Search for the cell housing the specified text and yield its [X, Y] center coordinate. 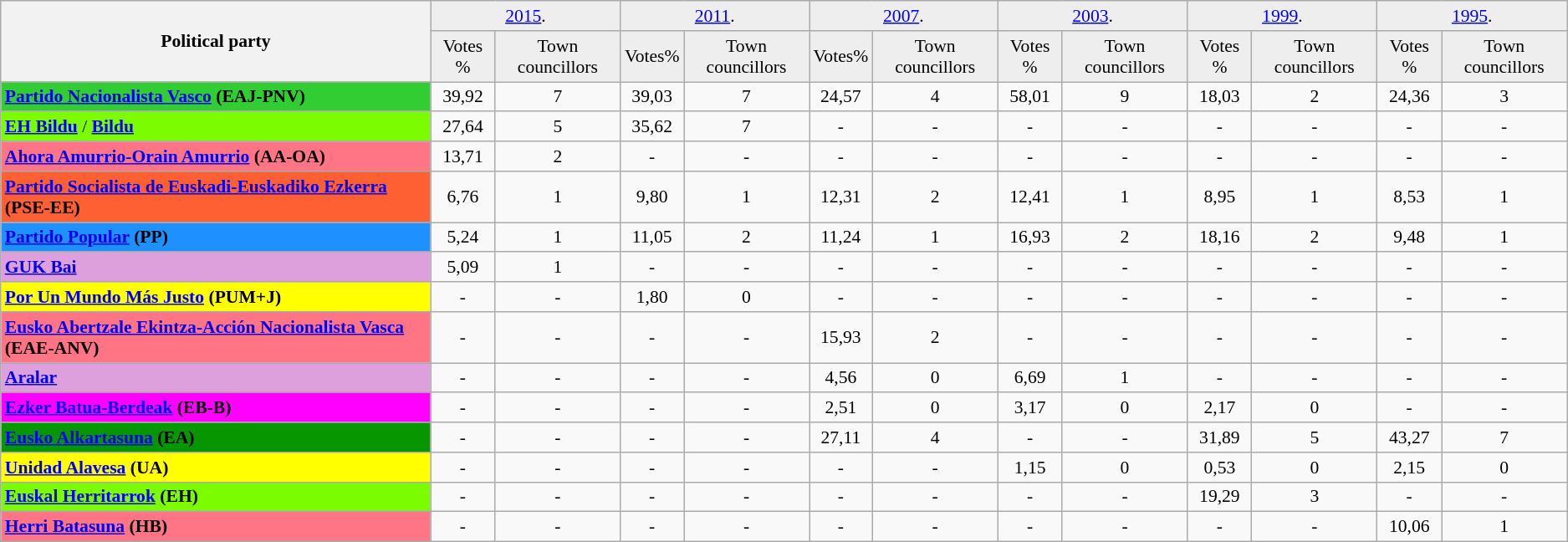
3,17 [1030, 408]
Political party [216, 42]
15,93 [841, 338]
2015. [525, 16]
12,41 [1030, 197]
5,24 [463, 238]
Por Un Mundo Más Justo (PUM+J) [216, 297]
1995. [1472, 16]
2007. [904, 16]
2003. [1092, 16]
1,15 [1030, 468]
Unidad Alavesa (UA) [216, 468]
0,53 [1219, 468]
8,95 [1219, 197]
GUK Bai [216, 268]
9 [1125, 97]
18,03 [1219, 97]
27,11 [841, 437]
19,29 [1219, 497]
39,03 [652, 97]
11,05 [652, 238]
5,09 [463, 268]
9,48 [1410, 238]
2011. [715, 16]
Eusko Alkartasuna (EA) [216, 437]
2,51 [841, 408]
1999. [1283, 16]
Partido Nacionalista Vasco (EAJ-PNV) [216, 97]
Partido Socialista de Euskadi-Euskadiko Ezkerra (PSE-EE) [216, 197]
58,01 [1030, 97]
Partido Popular (PP) [216, 238]
11,24 [841, 238]
EH Bildu / Bildu [216, 127]
13,71 [463, 156]
12,31 [841, 197]
6,69 [1030, 378]
16,93 [1030, 238]
1,80 [652, 297]
2,15 [1410, 468]
2,17 [1219, 408]
6,76 [463, 197]
35,62 [652, 127]
Euskal Herritarrok (EH) [216, 497]
10,06 [1410, 527]
43,27 [1410, 437]
Ahora Amurrio-Orain Amurrio (AA-OA) [216, 156]
31,89 [1219, 437]
Aralar [216, 378]
9,80 [652, 197]
8,53 [1410, 197]
Eusko Abertzale Ekintza-Acción Nacionalista Vasca (EAE-ANV) [216, 338]
24,36 [1410, 97]
39,92 [463, 97]
4,56 [841, 378]
24,57 [841, 97]
18,16 [1219, 238]
Ezker Batua-Berdeak (EB-B) [216, 408]
27,64 [463, 127]
Herri Batasuna (HB) [216, 527]
